Return the (X, Y) coordinate for the center point of the cell that contains the specified text.  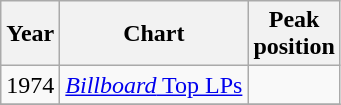
Billboard Top LPs (154, 85)
1974 (30, 85)
Chart (154, 34)
Year (30, 34)
Peak position (294, 34)
